Identify which cell holds the provided text, then report its (X, Y) central coordinate. 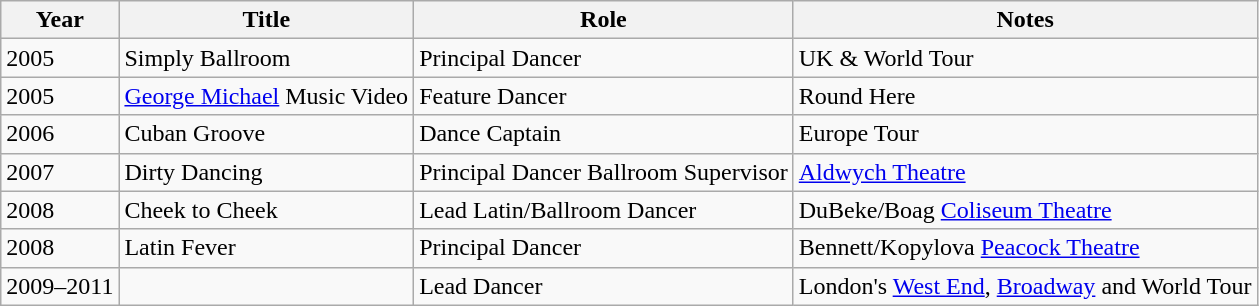
George Michael Music Video (266, 96)
Lead Latin/Ballroom Dancer (604, 210)
Feature Dancer (604, 96)
Cuban Groove (266, 134)
Principal Dancer Ballroom Supervisor (604, 172)
Notes (1025, 20)
Title (266, 20)
Round Here (1025, 96)
Dirty Dancing (266, 172)
Bennett/Kopylova Peacock Theatre (1025, 248)
Europe Tour (1025, 134)
London's West End, Broadway and World Tour (1025, 286)
Cheek to Cheek (266, 210)
DuBeke/Boag Coliseum Theatre (1025, 210)
Role (604, 20)
Dance Captain (604, 134)
Latin Fever (266, 248)
Year (60, 20)
Simply Ballroom (266, 58)
2009–2011 (60, 286)
2006 (60, 134)
2007 (60, 172)
UK & World Tour (1025, 58)
Lead Dancer (604, 286)
Aldwych Theatre (1025, 172)
